Extract the [X, Y] coordinate from the center of the cell holding the provided text.  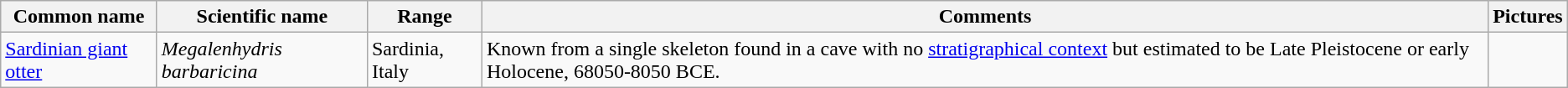
Sardinia, Italy [424, 60]
Known from a single skeleton found in a cave with no stratigraphical context but estimated to be Late Pleistocene or early Holocene, 68050-8050 BCE. [985, 60]
Common name [79, 17]
Pictures [1528, 17]
Range [424, 17]
Scientific name [261, 17]
Sardinian giant otter [79, 60]
Comments [985, 17]
Megalenhydris barbaricina [261, 60]
